Output the [x, y] coordinate of the center of the cell containing the given text.  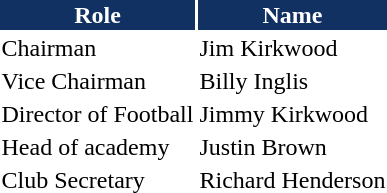
Vice Chairman [98, 81]
Role [98, 15]
Head of academy [98, 147]
Jim Kirkwood [292, 48]
Name [292, 15]
Director of Football [98, 114]
Jimmy Kirkwood [292, 114]
Billy Inglis [292, 81]
Justin Brown [292, 147]
Chairman [98, 48]
